From the cell containing the given text, extract its center point as [x, y] coordinate. 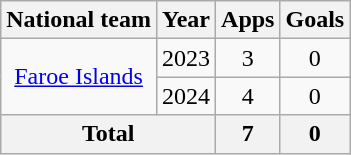
Faroe Islands [79, 77]
3 [248, 58]
2023 [186, 58]
Total [108, 134]
Year [186, 20]
2024 [186, 96]
4 [248, 96]
National team [79, 20]
Goals [315, 20]
7 [248, 134]
Apps [248, 20]
